Pinpoint the cell where the given text exists, returning its [x, y] midpoint coordinate. 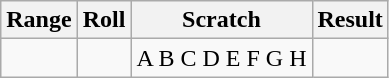
Roll [104, 20]
Range [39, 20]
Scratch [222, 20]
Result [350, 20]
A B C D E F G H [222, 58]
